Extract the (x, y) coordinate from the center of the cell holding the provided text.  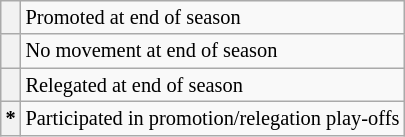
Relegated at end of season (213, 85)
* (11, 118)
No movement at end of season (213, 51)
Promoted at end of season (213, 17)
Participated in promotion/relegation play-offs (213, 118)
